Determine the (x, y) coordinate at the center of the cell enclosing the given text.  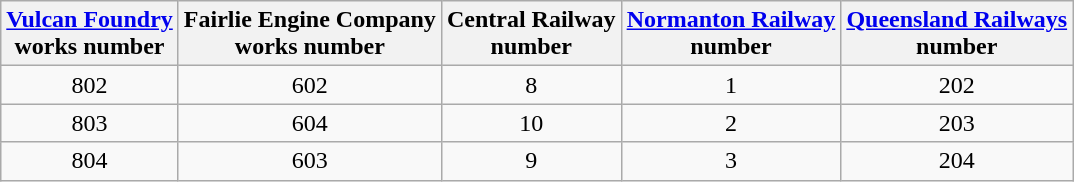
10 (531, 123)
9 (531, 161)
803 (90, 123)
Central Railwaynumber (531, 34)
602 (310, 85)
204 (957, 161)
Fairlie Engine Companyworks number (310, 34)
2 (731, 123)
604 (310, 123)
203 (957, 123)
8 (531, 85)
Vulcan Foundryworks number (90, 34)
Normanton Railwaynumber (731, 34)
1 (731, 85)
802 (90, 85)
Queensland Railwaysnumber (957, 34)
603 (310, 161)
3 (731, 161)
202 (957, 85)
804 (90, 161)
